Identify which cell holds the provided text, then report its [x, y] central coordinate. 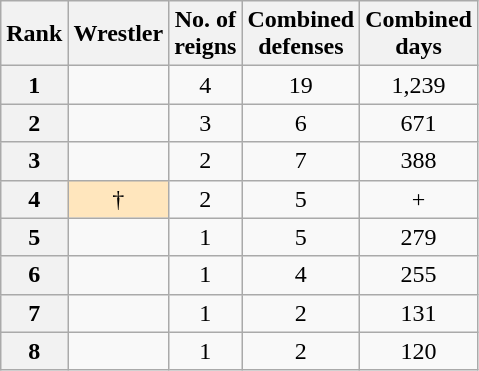
1,239 [419, 85]
+ [419, 199]
131 [419, 313]
Combineddefenses [301, 34]
Combineddays [419, 34]
Wrestler [118, 34]
No. ofreigns [206, 34]
120 [419, 351]
388 [419, 161]
279 [419, 237]
255 [419, 275]
19 [301, 85]
Rank [34, 34]
8 [34, 351]
671 [419, 123]
† [118, 199]
